Find where the given text appears and provide that cell's center as [X, Y] coordinate. 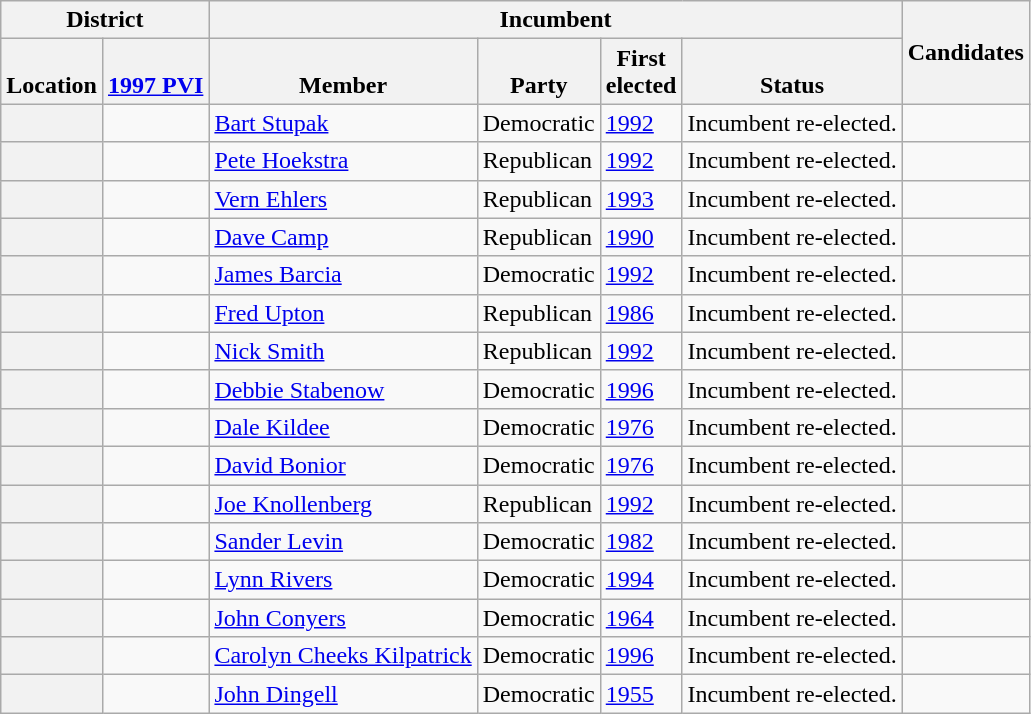
Vern Ehlers [343, 199]
1994 [641, 580]
Party [538, 72]
Firstelected [641, 72]
John Dingell [343, 694]
1982 [641, 542]
Member [343, 72]
Incumbent [556, 20]
David Bonior [343, 465]
Dale Kildee [343, 427]
Pete Hoekstra [343, 161]
Fred Upton [343, 313]
1997 PVI [155, 72]
Joe Knollenberg [343, 503]
1990 [641, 237]
Nick Smith [343, 351]
1986 [641, 313]
James Barcia [343, 275]
Status [792, 72]
Carolyn Cheeks Kilpatrick [343, 656]
Bart Stupak [343, 123]
Debbie Stabenow [343, 389]
Lynn Rivers [343, 580]
Candidates [966, 52]
Location [52, 72]
John Conyers [343, 618]
1993 [641, 199]
Dave Camp [343, 237]
1955 [641, 694]
Sander Levin [343, 542]
1964 [641, 618]
District [105, 20]
